Detect which cell encompasses the target text, then output its (X, Y) center coordinate. 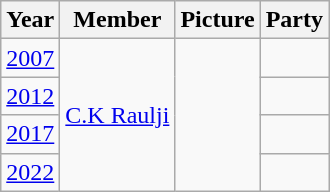
C.K Raulji (118, 115)
2012 (30, 96)
Year (30, 20)
Party (294, 20)
2007 (30, 58)
Picture (218, 20)
Member (118, 20)
2017 (30, 134)
2022 (30, 172)
